Identify which cell holds the provided text, then report its [x, y] central coordinate. 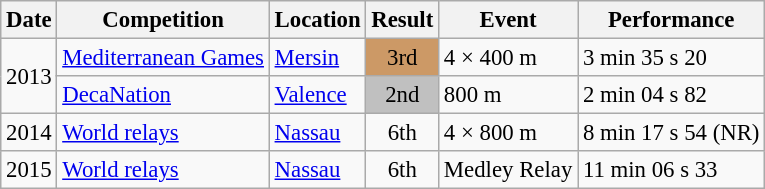
8 min 17 s 54 (NR) [672, 133]
4 × 800 m [508, 133]
Performance [672, 20]
11 min 06 s 33 [672, 170]
3 min 35 s 20 [672, 58]
Valence [318, 95]
2 min 04 s 82 [672, 95]
4 × 400 m [508, 58]
2013 [29, 76]
3rd [402, 58]
2015 [29, 170]
Medley Relay [508, 170]
Location [318, 20]
Competition [163, 20]
Date [29, 20]
2nd [402, 95]
Mediterranean Games [163, 58]
Event [508, 20]
800 m [508, 95]
DecaNation [163, 95]
2014 [29, 133]
Result [402, 20]
Mersin [318, 58]
